Scan for the cell matching the given text and deliver its (X, Y) coordinate at center. 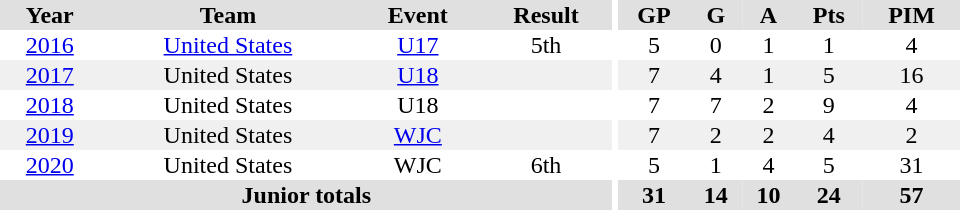
2017 (50, 75)
A (768, 15)
Event (418, 15)
Pts (829, 15)
0 (716, 45)
10 (768, 195)
2019 (50, 135)
16 (912, 75)
Result (546, 15)
Junior totals (306, 195)
Team (228, 15)
2020 (50, 165)
57 (912, 195)
Year (50, 15)
U17 (418, 45)
2016 (50, 45)
24 (829, 195)
2018 (50, 105)
G (716, 15)
PIM (912, 15)
5th (546, 45)
GP (654, 15)
9 (829, 105)
6th (546, 165)
14 (716, 195)
